Search for the cell housing the specified text and yield its [x, y] center coordinate. 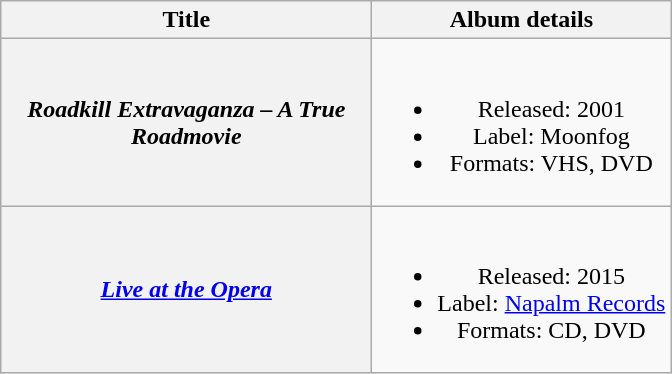
Roadkill Extravaganza – A True Roadmovie [186, 122]
Live at the Opera [186, 290]
Album details [522, 20]
Released: 2015Label: Napalm RecordsFormats: CD, DVD [522, 290]
Released: 2001Label: MoonfogFormats: VHS, DVD [522, 122]
Title [186, 20]
